Find where the given text appears and provide that cell's center as (X, Y) coordinate. 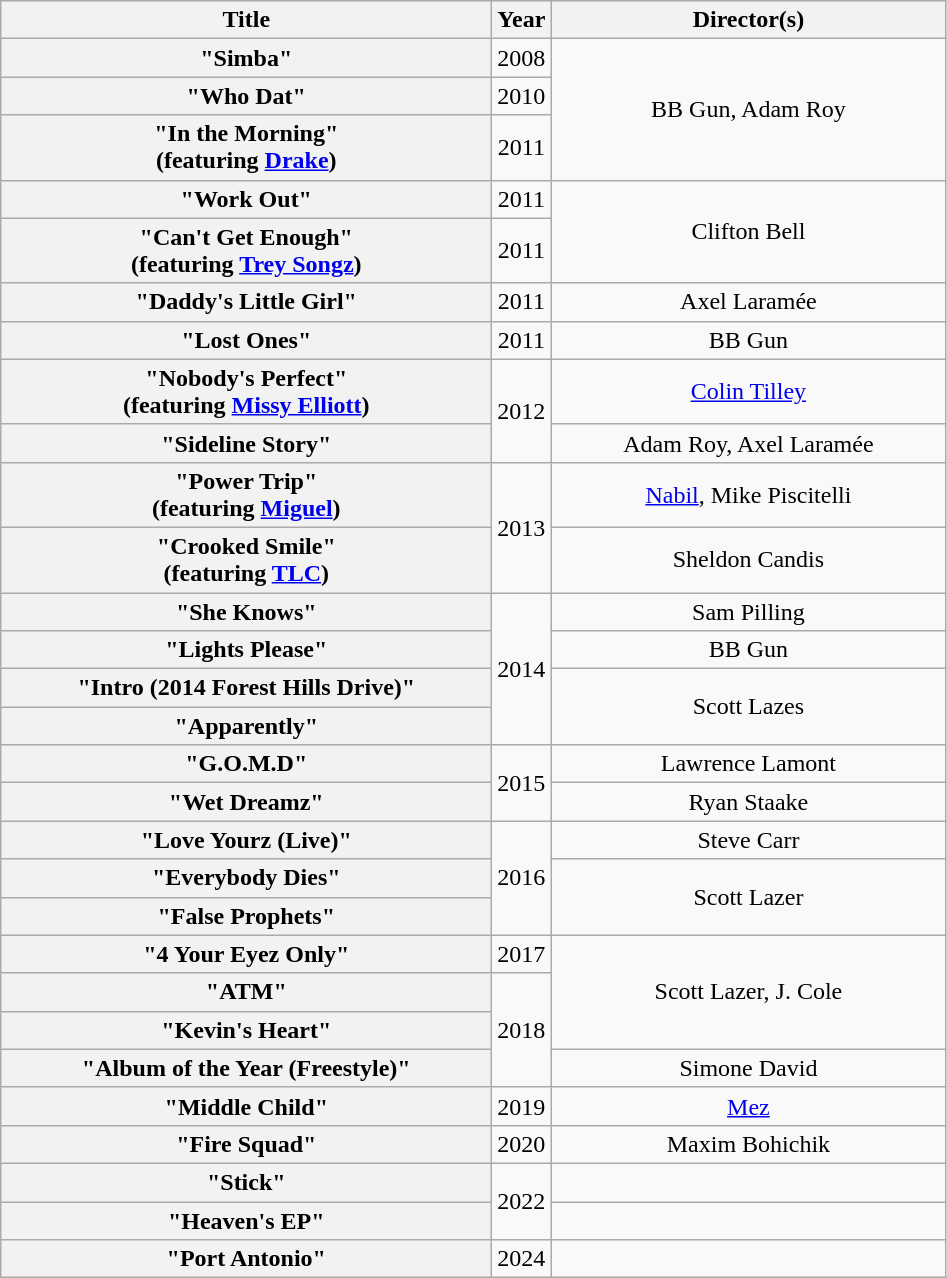
"Nobody's Perfect"(featuring Missy Elliott) (246, 392)
"False Prophets" (246, 916)
"G.O.M.D" (246, 764)
2022 (522, 1201)
"Simba" (246, 58)
2018 (522, 1030)
"Kevin's Heart" (246, 1030)
"Who Dat" (246, 96)
"Stick" (246, 1182)
"Wet Dreamz" (246, 802)
2014 (522, 668)
Simone David (748, 1068)
"Fire Squad" (246, 1144)
"Love Yourz (Live)" (246, 840)
Scott Lazer, J. Cole (748, 992)
2012 (522, 410)
"Apparently" (246, 726)
Title (246, 20)
2013 (522, 527)
"Heaven's EP" (246, 1221)
"Power Trip"(featuring Miguel) (246, 494)
"She Knows" (246, 611)
2008 (522, 58)
"Port Antonio" (246, 1259)
"Work Out" (246, 199)
2015 (522, 783)
"Intro (2014 Forest Hills Drive)" (246, 688)
Sheldon Candis (748, 560)
Colin Tilley (748, 392)
"Middle Child" (246, 1106)
Adam Roy, Axel Laramée (748, 443)
"In the Morning"(featuring Drake) (246, 148)
Year (522, 20)
2017 (522, 954)
"Lost Ones" (246, 340)
BB Gun, Adam Roy (748, 110)
Ryan Staake (748, 802)
"Sideline Story" (246, 443)
Mez (748, 1106)
2020 (522, 1144)
Scott Lazer (748, 897)
Axel Laramée (748, 302)
2024 (522, 1259)
"Lights Please" (246, 650)
"4 Your Eyez Only" (246, 954)
2016 (522, 878)
"ATM" (246, 992)
"Everybody Dies" (246, 878)
Sam Pilling (748, 611)
Director(s) (748, 20)
2010 (522, 96)
"Can't Get Enough"(featuring Trey Songz) (246, 250)
Scott Lazes (748, 707)
"Daddy's Little Girl" (246, 302)
Nabil, Mike Piscitelli (748, 494)
Clifton Bell (748, 232)
Lawrence Lamont (748, 764)
"Album of the Year (Freestyle)" (246, 1068)
2019 (522, 1106)
Steve Carr (748, 840)
"Crooked Smile"(featuring TLC) (246, 560)
Maxim Bohichik (748, 1144)
